Detect which cell encompasses the target text, then output its [x, y] center coordinate. 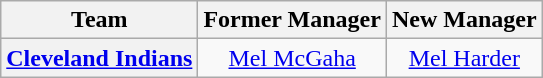
Mel Harder [464, 58]
Mel McGaha [292, 58]
New Manager [464, 20]
Former Manager [292, 20]
Cleveland Indians [100, 58]
Team [100, 20]
